Locate the cell with the specified text and output its [x, y] center coordinate. 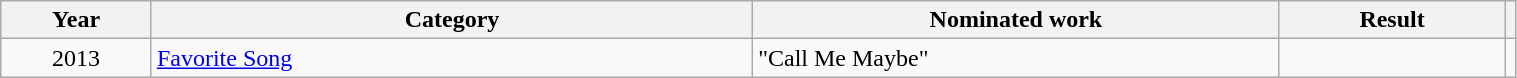
Favorite Song [452, 58]
Nominated work [1016, 20]
Result [1392, 20]
"Call Me Maybe" [1016, 58]
Category [452, 20]
2013 [76, 58]
Year [76, 20]
